Extract the [x, y] coordinate from the center of the cell holding the provided text.  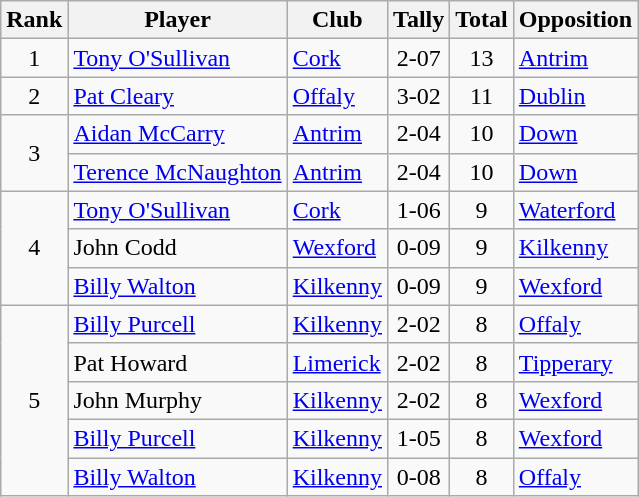
Aidan McCarry [178, 134]
11 [482, 96]
3-02 [419, 96]
13 [482, 58]
Player [178, 20]
Tipperary [575, 362]
4 [34, 248]
Rank [34, 20]
1 [34, 58]
Total [482, 20]
5 [34, 400]
Limerick [337, 362]
0-08 [419, 477]
3 [34, 153]
Club [337, 20]
Pat Cleary [178, 96]
Tally [419, 20]
Terence McNaughton [178, 172]
Dublin [575, 96]
John Murphy [178, 400]
2 [34, 96]
1-06 [419, 210]
Pat Howard [178, 362]
John Codd [178, 248]
2-07 [419, 58]
Opposition [575, 20]
Waterford [575, 210]
1-05 [419, 438]
